Provide the (x, y) coordinate of the cell's center where the given text is located.  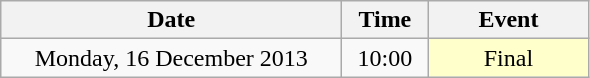
Date (172, 20)
Event (508, 20)
Monday, 16 December 2013 (172, 58)
Time (385, 20)
10:00 (385, 58)
Final (508, 58)
